Capture the cell that displays the provided text and extract its (x, y) central coordinate. 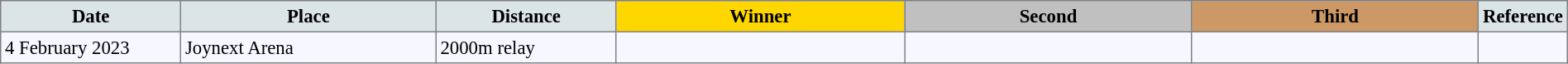
Third (1335, 17)
Joynext Arena (309, 47)
4 February 2023 (91, 47)
Place (309, 17)
Winner (760, 17)
2000m relay (526, 47)
Second (1049, 17)
Reference (1523, 17)
Date (91, 17)
Distance (526, 17)
